Scan for the cell matching the given text and deliver its (X, Y) coordinate at center. 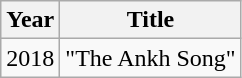
"The Ankh Song" (150, 58)
Title (150, 20)
Year (30, 20)
2018 (30, 58)
